Provide the [x, y] coordinate of the cell's center where the given text is located.  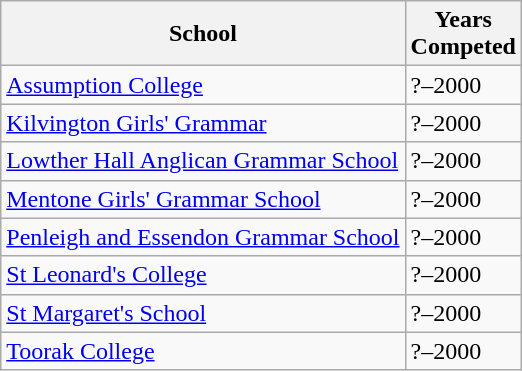
School [203, 34]
Toorak College [203, 351]
Penleigh and Essendon Grammar School [203, 237]
St Leonard's College [203, 275]
YearsCompeted [463, 34]
Assumption College [203, 85]
St Margaret's School [203, 313]
Lowther Hall Anglican Grammar School [203, 161]
Mentone Girls' Grammar School [203, 199]
Kilvington Girls' Grammar [203, 123]
